Output the [x, y] coordinate of the center of the cell containing the given text.  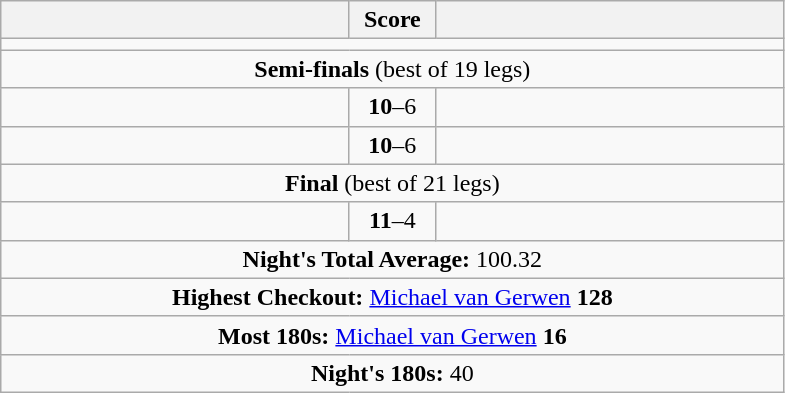
Highest Checkout: Michael van Gerwen 128 [392, 297]
Final (best of 21 legs) [392, 183]
11–4 [392, 221]
Night's Total Average: 100.32 [392, 259]
Night's 180s: 40 [392, 373]
Score [392, 20]
Semi-finals (best of 19 legs) [392, 69]
Most 180s: Michael van Gerwen 16 [392, 335]
